Search for the cell housing the specified text and yield its [x, y] center coordinate. 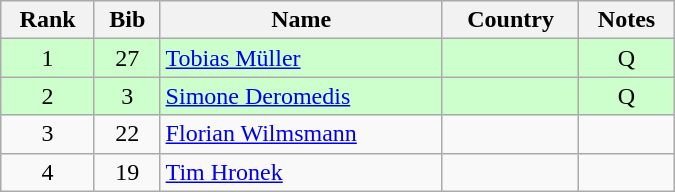
27 [127, 58]
2 [48, 96]
Notes [626, 20]
Simone Deromedis [301, 96]
Tim Hronek [301, 172]
Florian Wilmsmann [301, 134]
1 [48, 58]
Rank [48, 20]
Name [301, 20]
22 [127, 134]
4 [48, 172]
Country [510, 20]
19 [127, 172]
Tobias Müller [301, 58]
Bib [127, 20]
